Return the [X, Y] coordinate for the center point of the cell that contains the specified text.  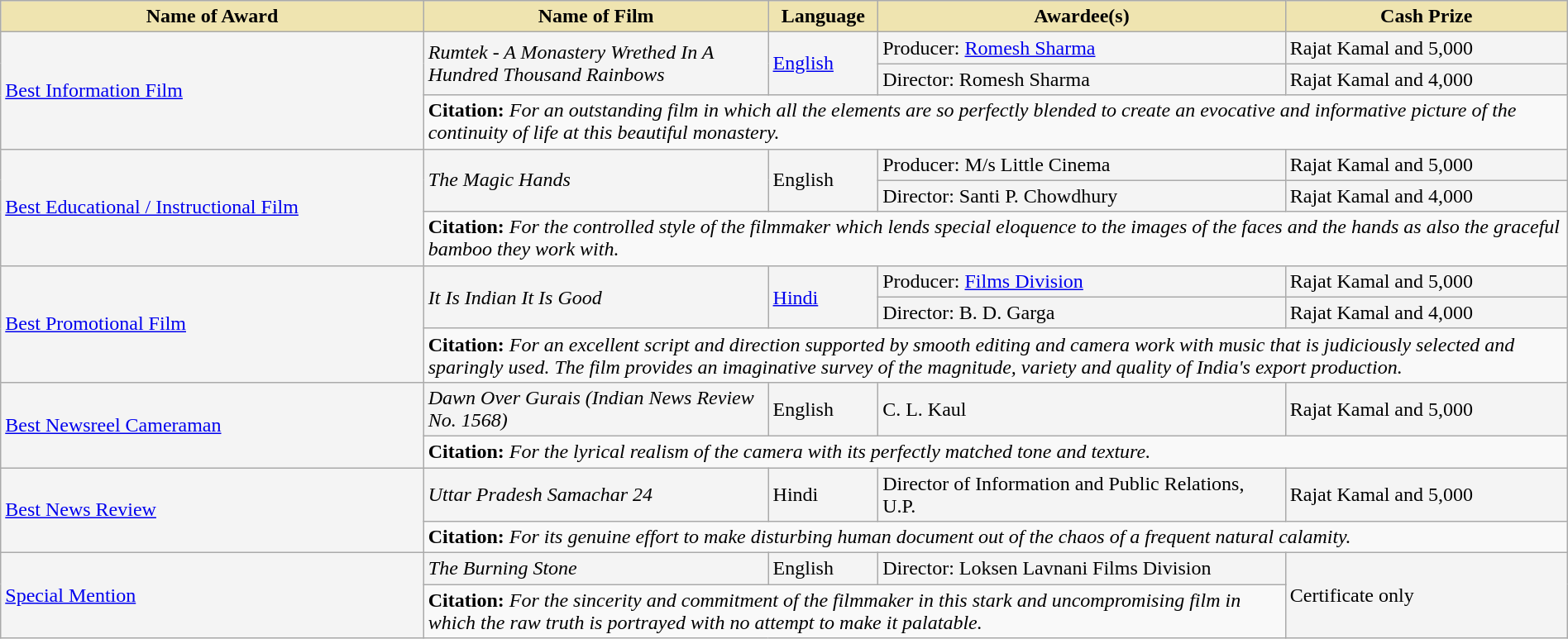
It Is Indian It Is Good [595, 297]
Director: Loksen Lavnani Films Division [1082, 569]
Citation: For the lyrical realism of the camera with its perfectly matched tone and texture. [996, 451]
The Magic Hands [595, 180]
Uttar Pradesh Samachar 24 [595, 494]
Language [824, 17]
Awardee(s) [1082, 17]
Best Newsreel Cameraman [213, 425]
Special Mention [213, 595]
Best Information Film [213, 91]
Certificate only [1426, 595]
Best Promotional Film [213, 324]
Best News Review [213, 511]
Rumtek - A Monastery Wrethed In A Hundred Thousand Rainbows [595, 64]
Director: B. D. Garga [1082, 312]
Cash Prize [1426, 17]
Citation: For its genuine effort to make disturbing human document out of the chaos of a frequent natural calamity. [996, 537]
Name of Film [595, 17]
Best Educational / Instructional Film [213, 207]
Name of Award [213, 17]
Director: Santi P. Chowdhury [1082, 196]
Producer: Films Division [1082, 281]
C. L. Kaul [1082, 408]
Dawn Over Gurais (Indian News Review No. 1568) [595, 408]
Director of Information and Public Relations, U.P. [1082, 494]
The Burning Stone [595, 569]
Producer: Romesh Sharma [1082, 48]
Producer: M/s Little Cinema [1082, 165]
Director: Romesh Sharma [1082, 79]
